Extract the (x, y) coordinate from the center of the cell holding the provided text.  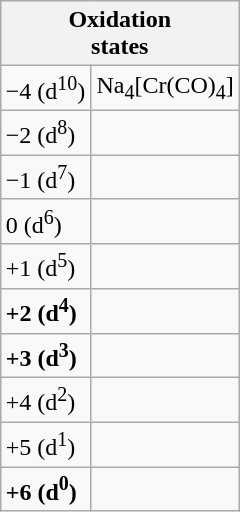
+1 (d5) (46, 266)
−4 (d10) (46, 88)
+3 (d3) (46, 356)
Na4[Cr(CO)4] (165, 88)
+5 (d1) (46, 444)
−1 (d7) (46, 178)
+2 (d4) (46, 312)
0 (d6) (46, 222)
Oxidation states (120, 34)
−2 (d8) (46, 132)
+4 (d2) (46, 400)
+6 (d0) (46, 490)
